Locate the cell with the specified text and output its [x, y] center coordinate. 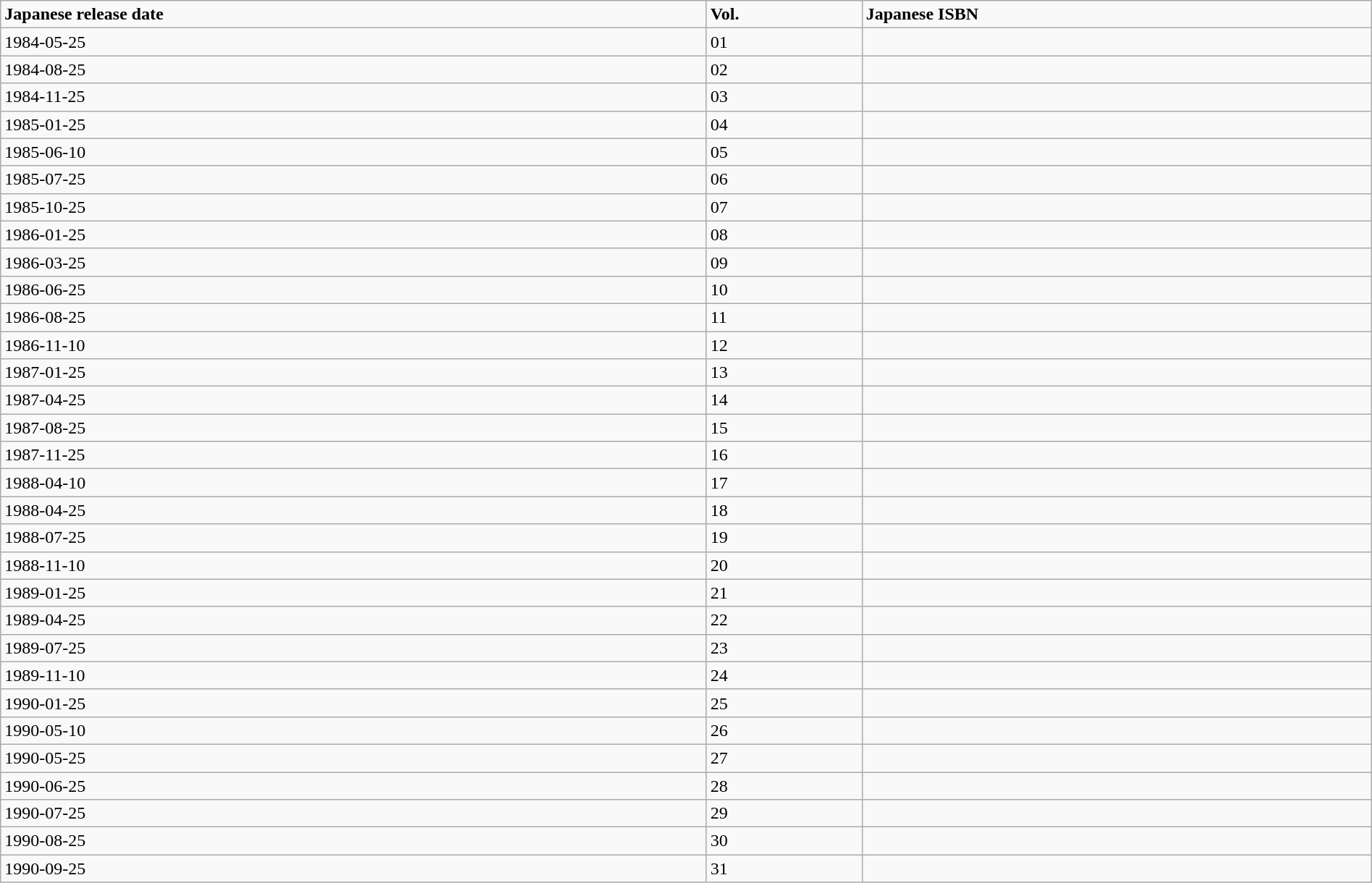
1990-05-10 [353, 730]
05 [784, 152]
1990-01-25 [353, 703]
29 [784, 814]
1985-06-10 [353, 152]
1989-01-25 [353, 593]
27 [784, 758]
24 [784, 675]
Japanese ISBN [1117, 14]
02 [784, 69]
26 [784, 730]
10 [784, 290]
1989-11-10 [353, 675]
1989-04-25 [353, 620]
17 [784, 483]
31 [784, 869]
1988-04-10 [353, 483]
1988-07-25 [353, 538]
08 [784, 235]
1984-11-25 [353, 97]
1987-08-25 [353, 428]
1990-06-25 [353, 785]
30 [784, 841]
03 [784, 97]
14 [784, 400]
1985-07-25 [353, 179]
1985-10-25 [353, 207]
1984-05-25 [353, 42]
Vol. [784, 14]
1990-05-25 [353, 758]
1984-08-25 [353, 69]
11 [784, 317]
1989-07-25 [353, 648]
1987-01-25 [353, 373]
1990-07-25 [353, 814]
07 [784, 207]
01 [784, 42]
25 [784, 703]
Japanese release date [353, 14]
23 [784, 648]
1986-11-10 [353, 345]
21 [784, 593]
04 [784, 124]
1990-09-25 [353, 869]
1985-01-25 [353, 124]
1986-08-25 [353, 317]
28 [784, 785]
13 [784, 373]
1987-11-25 [353, 455]
15 [784, 428]
1988-11-10 [353, 565]
20 [784, 565]
22 [784, 620]
06 [784, 179]
1986-03-25 [353, 262]
19 [784, 538]
12 [784, 345]
1988-04-25 [353, 510]
1990-08-25 [353, 841]
1987-04-25 [353, 400]
1986-01-25 [353, 235]
1986-06-25 [353, 290]
09 [784, 262]
18 [784, 510]
16 [784, 455]
